Capture the cell that displays the provided text and extract its (x, y) central coordinate. 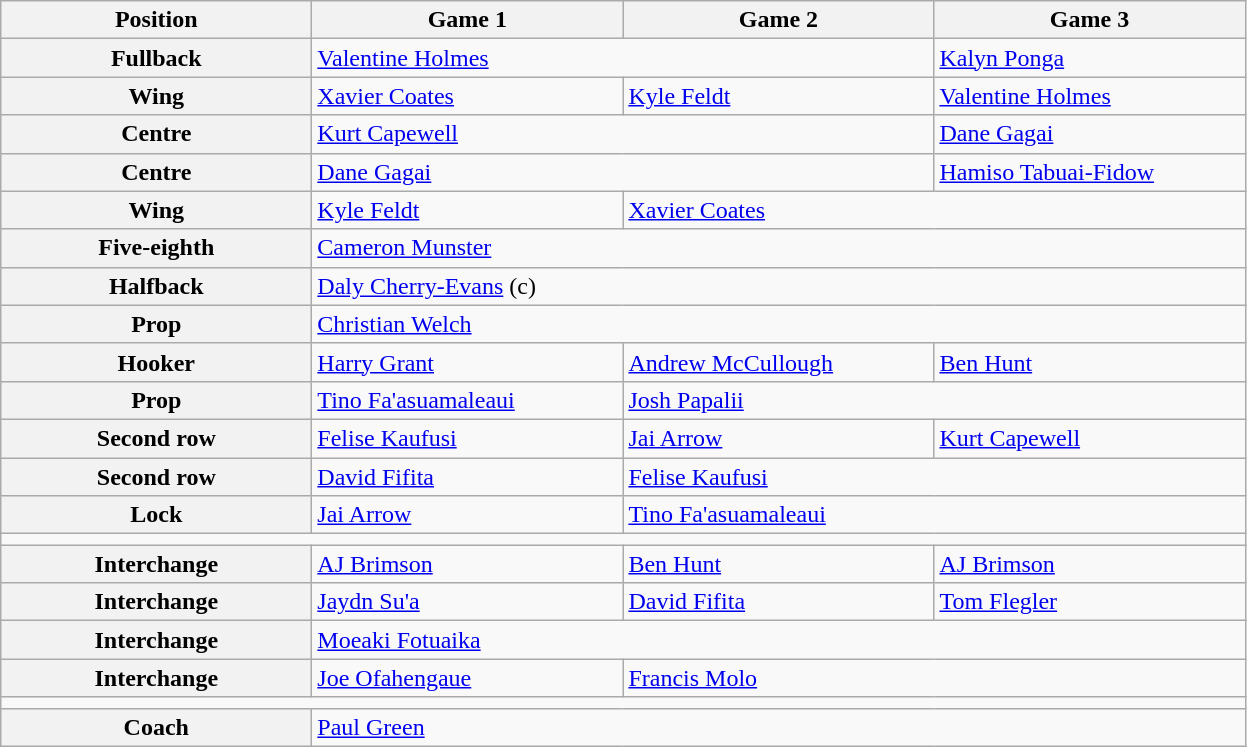
Fullback (156, 58)
Harry Grant (468, 362)
Francis Molo (934, 678)
Christian Welch (778, 324)
Paul Green (778, 727)
Josh Papalii (934, 400)
Five-eighth (156, 248)
Game 2 (778, 20)
Jaydn Su'a (468, 602)
Cameron Munster (778, 248)
Game 1 (468, 20)
Daly Cherry-Evans (c) (778, 286)
Hamiso Tabuai-Fidow (1090, 172)
Moeaki Fotuaika (778, 640)
Hooker (156, 362)
Andrew McCullough (778, 362)
Halfback (156, 286)
Game 3 (1090, 20)
Position (156, 20)
Lock (156, 515)
Coach (156, 727)
Kalyn Ponga (1090, 58)
Tom Flegler (1090, 602)
Joe Ofahengaue (468, 678)
